Determine the [x, y] coordinate at the center of the cell enclosing the given text.  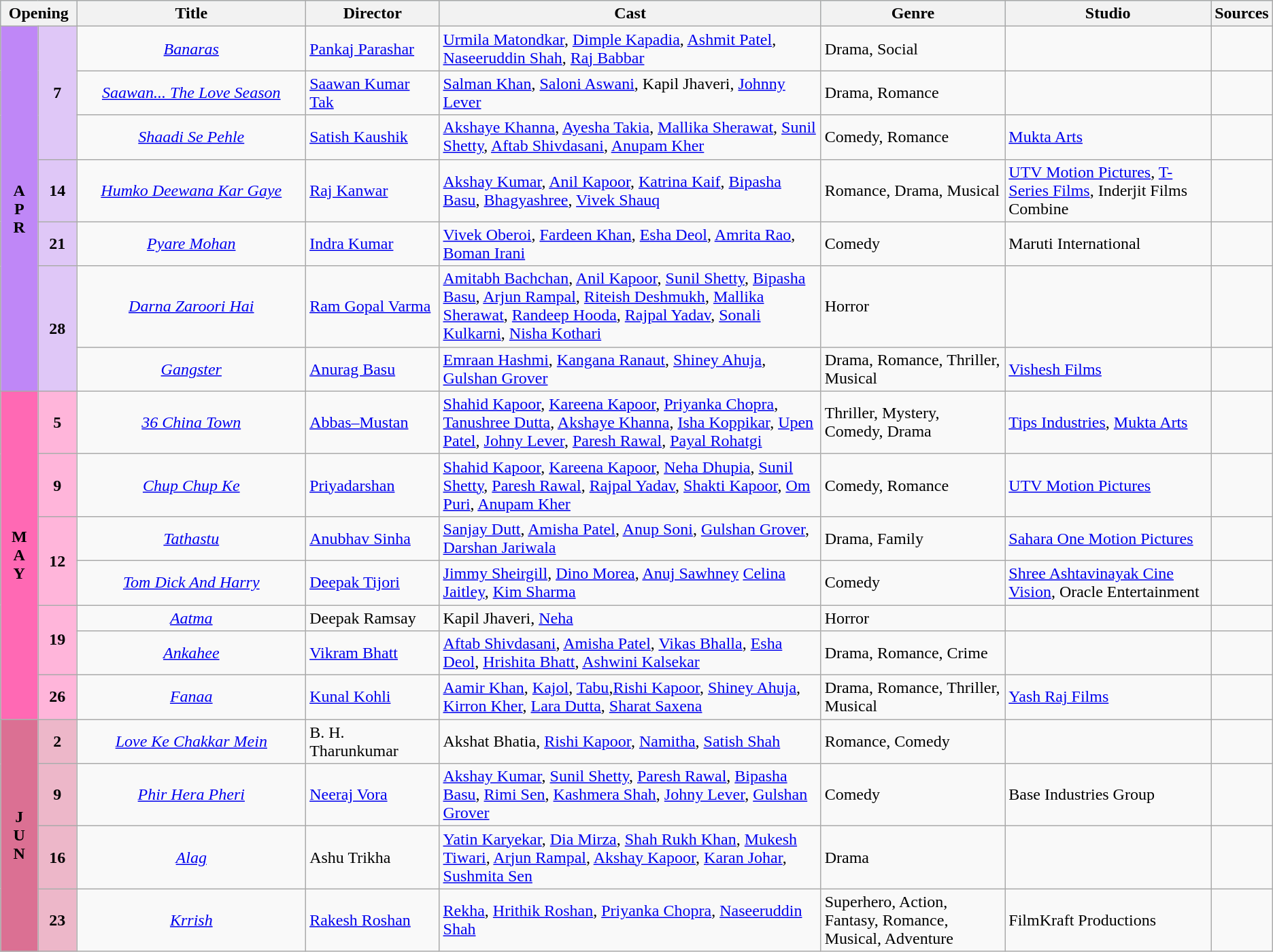
Pyare Mohan [192, 243]
23 [57, 920]
Saawan Kumar Tak [373, 92]
Humko Deewana Kar Gaye [192, 190]
Tom Dick And Harry [192, 582]
Love Ke Chakkar Mein [192, 741]
Drama [913, 857]
Tips Industries, Mukta Arts [1108, 422]
Urmila Matondkar, Dimple Kapadia, Ashmit Patel, Naseeruddin Shah, Raj Babbar [630, 49]
Maruti International [1108, 243]
Romance, Drama, Musical [913, 190]
Sahara One Motion Pictures [1108, 539]
Priyadarshan [373, 485]
Saawan... The Love Season [192, 92]
Raj Kanwar [373, 190]
Ashu Trikha [373, 857]
28 [57, 328]
APR [19, 209]
Romance, Comedy [913, 741]
Jimmy Sheirgill, Dino Morea, Anuj Sawhney Celina Jaitley, Kim Sharma [630, 582]
MAY [19, 555]
Ram Gopal Varma [373, 306]
Sanjay Dutt, Amisha Patel, Anup Soni, Gulshan Grover, Darshan Jariwala [630, 539]
14 [57, 190]
Vikram Bhatt [373, 653]
5 [57, 422]
Pankaj Parashar [373, 49]
Opening [39, 14]
Yatin Karyekar, Dia Mirza, Shah Rukh Khan, Mukesh Tiwari, Arjun Rampal, Akshay Kapoor, Karan Johar, Sushmita Sen [630, 857]
B. H. Tharunkumar [373, 741]
Yash Raj Films [1108, 698]
Drama, Social [913, 49]
Darna Zaroori Hai [192, 306]
Akshay Kumar, Sunil Shetty, Paresh Rawal, Bipasha Basu, Rimi Sen, Kashmera Shah, Johny Lever, Gulshan Grover [630, 795]
Emraan Hashmi, Kangana Ranaut, Shiney Ahuja, Gulshan Grover [630, 369]
Aamir Khan, Kajol, Tabu,Rishi Kapoor, Shiney Ahuja, Kirron Kher, Lara Dutta, Sharat Saxena [630, 698]
Rekha, Hrithik Roshan, Priyanka Chopra, Naseeruddin Shah [630, 920]
Sources [1242, 14]
Phir Hera Pheri [192, 795]
Deepak Ramsay [373, 618]
Aatma [192, 618]
Base Industries Group [1108, 795]
Deepak Tijori [373, 582]
Ankahee [192, 653]
36 China Town [192, 422]
2 [57, 741]
Thriller, Mystery, Comedy, Drama [913, 422]
Anurag Basu [373, 369]
Drama, Romance [913, 92]
Gangster [192, 369]
Akshay Kumar, Anil Kapoor, Katrina Kaif, Bipasha Basu, Bhagyashree, Vivek Shauq [630, 190]
Akshaye Khanna, Ayesha Takia, Mallika Sherawat, Sunil Shetty, Aftab Shivdasani, Anupam Kher [630, 137]
Alag [192, 857]
Vivek Oberoi, Fardeen Khan, Esha Deol, Amrita Rao, Boman Irani [630, 243]
Krrish [192, 920]
19 [57, 641]
Shahid Kapoor, Kareena Kapoor, Priyanka Chopra, Tanushree Dutta, Akshaye Khanna, Isha Koppikar, Upen Patel, Johny Lever, Paresh Rawal, Payal Rohatgi [630, 422]
12 [57, 560]
Satish Kaushik [373, 137]
Drama, Romance, Crime [913, 653]
Drama, Family [913, 539]
Shree Ashtavinayak Cine Vision, Oracle Entertainment [1108, 582]
Kapil Jhaveri, Neha [630, 618]
Genre [913, 14]
26 [57, 698]
7 [57, 92]
Indra Kumar [373, 243]
Shahid Kapoor, Kareena Kapoor, Neha Dhupia, Sunil Shetty, Paresh Rawal, Rajpal Yadav, Shakti Kapoor, Om Puri, Anupam Kher [630, 485]
Fanaa [192, 698]
Aftab Shivdasani, Amisha Patel, Vikas Bhalla, Esha Deol, Hrishita Bhatt, Ashwini Kalsekar [630, 653]
Cast [630, 14]
Chup Chup Ke [192, 485]
FilmKraft Productions [1108, 920]
Director [373, 14]
Shaadi Se Pehle [192, 137]
Salman Khan, Saloni Aswani, Kapil Jhaveri, Johnny Lever [630, 92]
Abbas–Mustan [373, 422]
Tathastu [192, 539]
Akshat Bhatia, Rishi Kapoor, Namitha, Satish Shah [630, 741]
21 [57, 243]
JUN [19, 835]
16 [57, 857]
Title [192, 14]
Kunal Kohli [373, 698]
Studio [1108, 14]
Neeraj Vora [373, 795]
Rakesh Roshan [373, 920]
Banaras [192, 49]
Vishesh Films [1108, 369]
Mukta Arts [1108, 137]
UTV Motion Pictures, T-Series Films, Inderjit Films Combine [1108, 190]
Anubhav Sinha [373, 539]
UTV Motion Pictures [1108, 485]
Superhero, Action, Fantasy, Romance, Musical, Adventure [913, 920]
